Pinpoint the cell where the given text exists, returning its (x, y) midpoint coordinate. 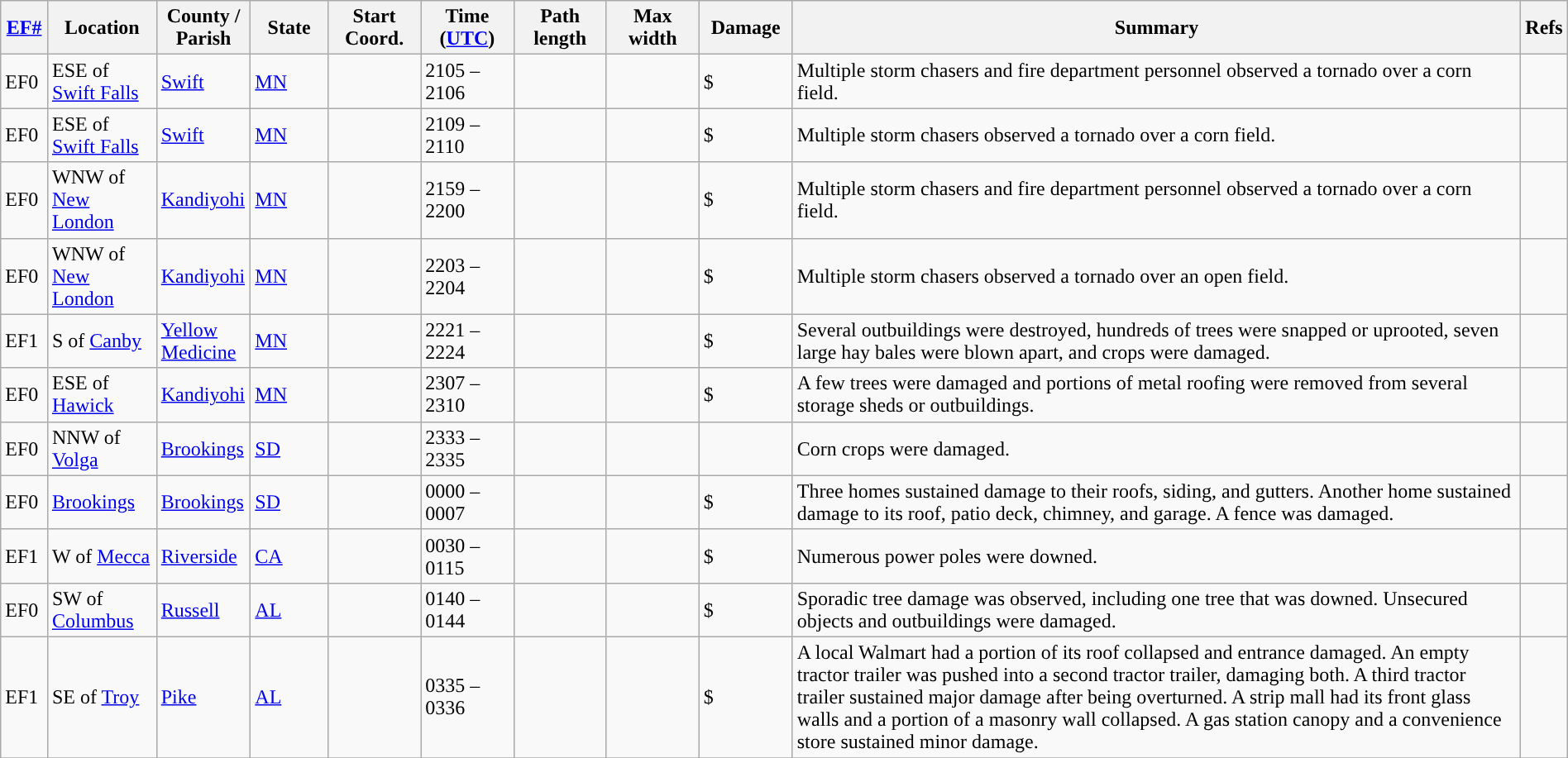
Summary (1156, 28)
Riverside (203, 555)
Time (UTC) (467, 28)
2105 – 2106 (467, 81)
State (289, 28)
Numerous power poles were downed. (1156, 555)
SE of Troy (102, 697)
2307 – 2310 (467, 395)
Russell (203, 610)
Several outbuildings were destroyed, hundreds of trees were snapped or uprooted, seven large hay bales were blown apart, and crops were damaged. (1156, 341)
Corn crops were damaged. (1156, 448)
County / Parish (203, 28)
Pike (203, 697)
Sporadic tree damage was observed, including one tree that was downed. Unsecured objects and outbuildings were damaged. (1156, 610)
CA (289, 555)
0000 – 0007 (467, 503)
Damage (746, 28)
Start Coord. (374, 28)
2333 – 2335 (467, 448)
Refs (1545, 28)
W of Mecca (102, 555)
Max width (653, 28)
SW of Columbus (102, 610)
Yellow Medicine (203, 341)
2203 – 2204 (467, 276)
2221 – 2224 (467, 341)
S of Canby (102, 341)
Path length (560, 28)
Multiple storm chasers observed a tornado over an open field. (1156, 276)
Location (102, 28)
ESE of Hawick (102, 395)
0030 – 0115 (467, 555)
Multiple storm chasers observed a tornado over a corn field. (1156, 136)
A few trees were damaged and portions of metal roofing were removed from several storage sheds or outbuildings. (1156, 395)
2159 – 2200 (467, 200)
0140 – 0144 (467, 610)
0335 – 0336 (467, 697)
2109 – 2110 (467, 136)
NNW of Volga (102, 448)
EF# (25, 28)
